For the text-containing cell, return its midpoint in [x, y] coordinate format. 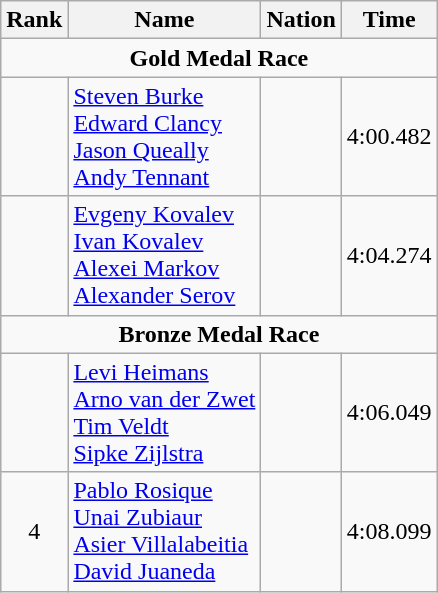
4:04.274 [389, 256]
Time [389, 20]
Levi HeimansArno van der ZwetTim VeldtSipke Zijlstra [164, 412]
4:06.049 [389, 412]
Steven BurkeEdward ClancyJason QueallyAndy Tennant [164, 136]
Rank [34, 20]
4 [34, 532]
Pablo RosiqueUnai ZubiaurAsier VillalabeitiaDavid Juaneda [164, 532]
Bronze Medal Race [219, 334]
Name [164, 20]
Gold Medal Race [219, 58]
4:08.099 [389, 532]
Nation [301, 20]
Evgeny KovalevIvan KovalevAlexei MarkovAlexander Serov [164, 256]
4:00.482 [389, 136]
